Detect which cell encompasses the target text, then output its [x, y] center coordinate. 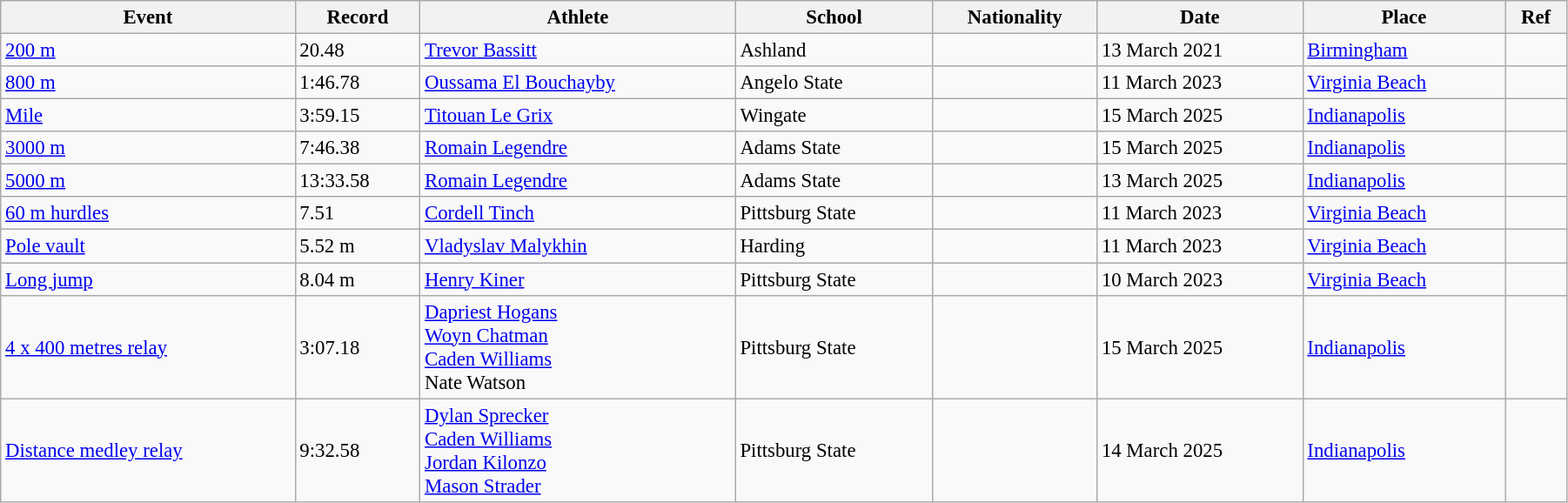
Cordell Tinch [578, 213]
7:46.38 [358, 148]
3000 m [148, 148]
9:32.58 [358, 451]
1:46.78 [358, 83]
3:59.15 [358, 116]
3:07.18 [358, 346]
7.51 [358, 213]
Ref [1537, 17]
Place [1404, 17]
Pole vault [148, 246]
Event [148, 17]
5000 m [148, 181]
Henry Kiner [578, 279]
10 March 2023 [1200, 279]
13:33.58 [358, 181]
Mile [148, 116]
14 March 2025 [1200, 451]
800 m [148, 83]
School [834, 17]
Date [1200, 17]
Trevor Bassitt [578, 50]
20.48 [358, 50]
Vladyslav Malykhin [578, 246]
Dapriest HogansWoyn ChatmanCaden WilliamsNate Watson [578, 346]
Athlete [578, 17]
Angelo State [834, 83]
60 m hurdles [148, 213]
4 x 400 metres relay [148, 346]
Ashland [834, 50]
13 March 2025 [1200, 181]
13 March 2021 [1200, 50]
Dylan SpreckerCaden WilliamsJordan KilonzoMason Strader [578, 451]
Nationality [1015, 17]
5.52 m [358, 246]
Record [358, 17]
200 m [148, 50]
Harding [834, 246]
8.04 m [358, 279]
Distance medley relay [148, 451]
Long jump [148, 279]
Titouan Le Grix [578, 116]
Birmingham [1404, 50]
Oussama El Bouchayby [578, 83]
Wingate [834, 116]
